Search for the cell housing the specified text and yield its (x, y) center coordinate. 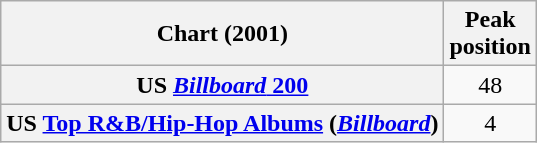
Peak position (490, 34)
48 (490, 85)
US Top R&B/Hip-Hop Albums (Billboard) (222, 123)
US Billboard 200 (222, 85)
Chart (2001) (222, 34)
4 (490, 123)
